Determine the (X, Y) coordinate at the center of the cell enclosing the given text.  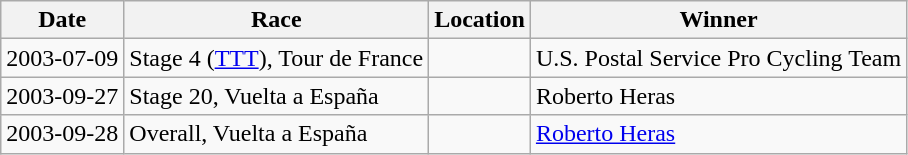
Stage 4 (TTT), Tour de France (276, 58)
2003-07-09 (62, 58)
U.S. Postal Service Pro Cycling Team (718, 58)
2003-09-28 (62, 134)
Location (480, 20)
Winner (718, 20)
Overall, Vuelta a España (276, 134)
Stage 20, Vuelta a España (276, 96)
Date (62, 20)
2003-09-27 (62, 96)
Race (276, 20)
